Find where the given text appears and provide that cell's center as (X, Y) coordinate. 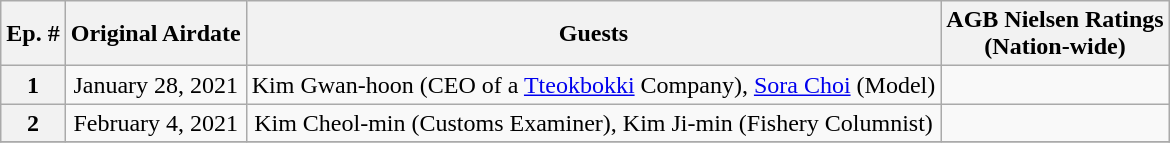
February 4, 2021 (156, 123)
Guests (594, 34)
Ep. # (33, 34)
Original Airdate (156, 34)
2 (33, 123)
Kim Cheol-min (Customs Examiner), Kim Ji-min (Fishery Columnist) (594, 123)
AGB Nielsen Ratings(Nation-wide) (1055, 34)
January 28, 2021 (156, 85)
Kim Gwan-hoon (CEO of a Tteokbokki Company), Sora Choi (Model) (594, 85)
1 (33, 85)
